Locate the cell with the specified text and output its (X, Y) center coordinate. 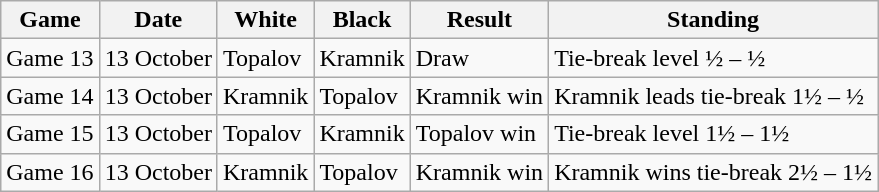
Game 15 (50, 134)
Game 14 (50, 96)
Game (50, 20)
White (265, 20)
Kramnik leads tie-break 1½ – ½ (714, 96)
Black (362, 20)
Game 16 (50, 172)
Draw (479, 58)
Tie-break level 1½ – 1½ (714, 134)
Topalov win (479, 134)
Game 13 (50, 58)
Date (158, 20)
Kramnik wins tie-break 2½ – 1½ (714, 172)
Tie-break level ½ – ½ (714, 58)
Result (479, 20)
Standing (714, 20)
